From the cell containing the given text, extract its center point as [X, Y] coordinate. 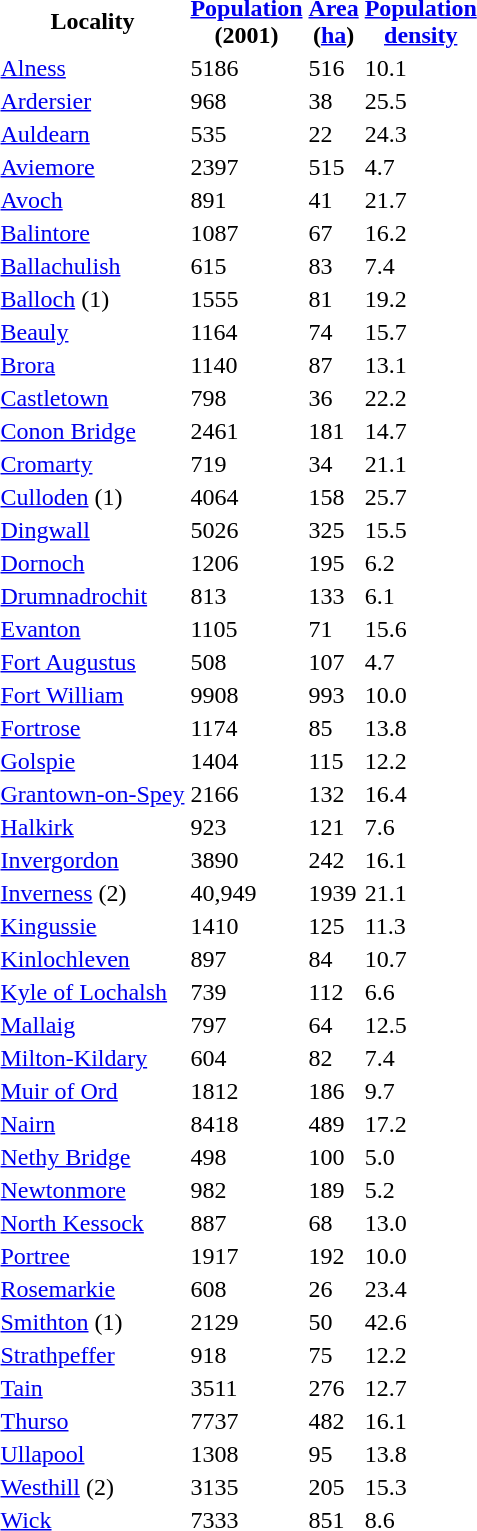
50 [334, 1322]
9908 [246, 695]
1206 [246, 563]
68 [334, 1223]
95 [334, 1454]
891 [246, 200]
2166 [246, 794]
83 [334, 266]
516 [334, 68]
276 [334, 1388]
132 [334, 794]
5026 [246, 530]
887 [246, 1223]
482 [334, 1421]
75 [334, 1355]
1939 [334, 893]
1812 [246, 1091]
982 [246, 1190]
968 [246, 101]
3511 [246, 1388]
615 [246, 266]
897 [246, 959]
125 [334, 926]
3890 [246, 860]
1087 [246, 233]
1308 [246, 1454]
489 [334, 1124]
181 [334, 431]
107 [334, 662]
67 [334, 233]
81 [334, 299]
192 [334, 1256]
2129 [246, 1322]
1105 [246, 629]
205 [334, 1487]
7737 [246, 1421]
8418 [246, 1124]
535 [246, 134]
242 [334, 860]
38 [334, 101]
71 [334, 629]
36 [334, 398]
918 [246, 1355]
797 [246, 1025]
1410 [246, 926]
4064 [246, 497]
22 [334, 134]
186 [334, 1091]
719 [246, 464]
1404 [246, 761]
26 [334, 1289]
508 [246, 662]
189 [334, 1190]
40,949 [246, 893]
1164 [246, 332]
798 [246, 398]
1174 [246, 728]
85 [334, 728]
82 [334, 1058]
993 [334, 695]
5186 [246, 68]
158 [334, 497]
87 [334, 365]
3135 [246, 1487]
604 [246, 1058]
121 [334, 827]
112 [334, 992]
739 [246, 992]
1140 [246, 365]
2397 [246, 167]
133 [334, 596]
34 [334, 464]
2461 [246, 431]
100 [334, 1157]
515 [334, 167]
923 [246, 827]
813 [246, 596]
64 [334, 1025]
1917 [246, 1256]
115 [334, 761]
608 [246, 1289]
74 [334, 332]
498 [246, 1157]
195 [334, 563]
41 [334, 200]
1555 [246, 299]
84 [334, 959]
325 [334, 530]
